Output the (x, y) coordinate of the center of the cell containing the given text.  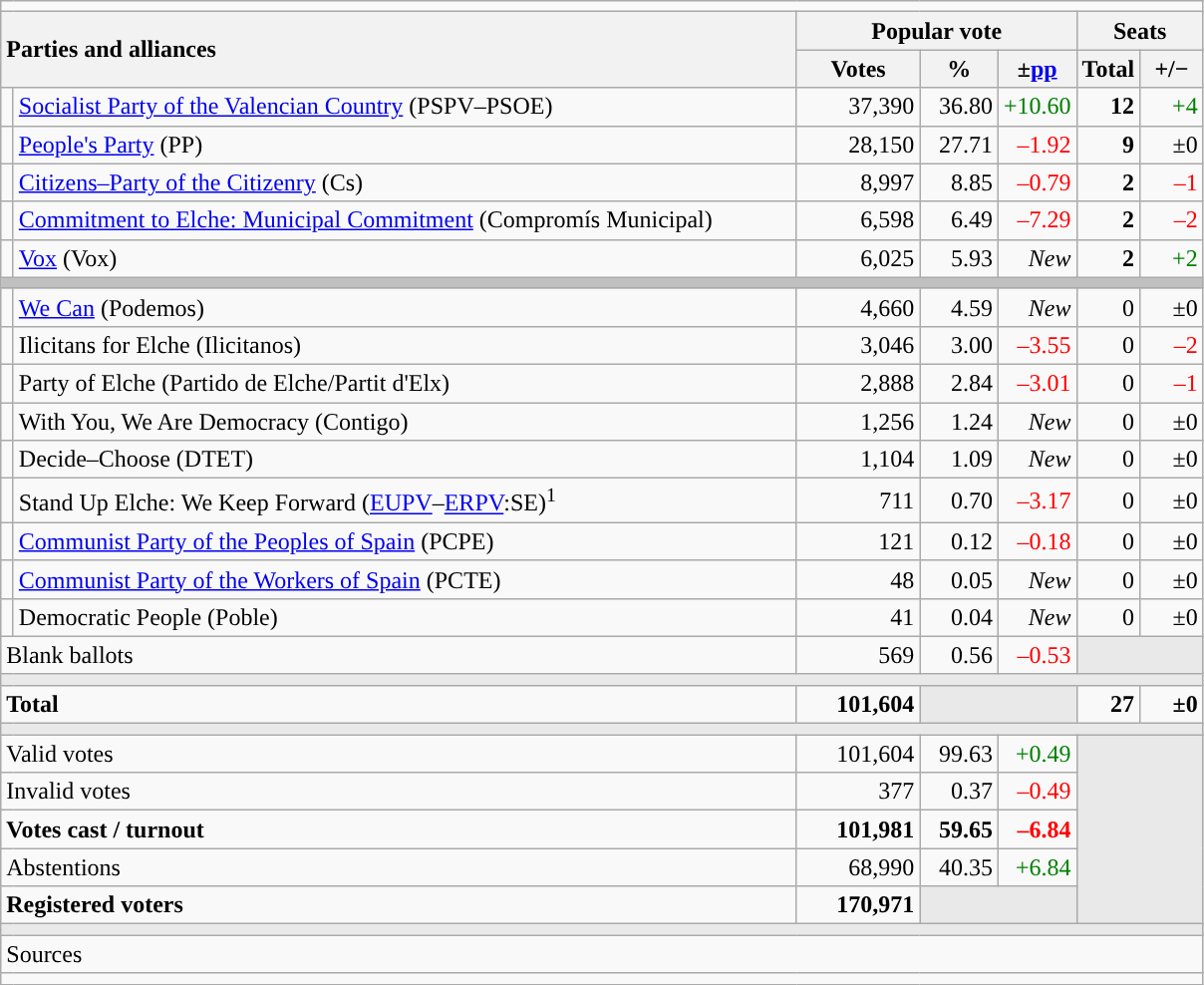
People's Party (PP) (405, 145)
Registered voters (399, 905)
Citizens–Party of the Citizenry (Cs) (405, 182)
+4 (1172, 107)
Decide–Choose (DTET) (405, 460)
–0.49 (1037, 792)
41 (858, 617)
28,150 (858, 145)
+10.60 (1037, 107)
–3.55 (1037, 345)
+6.84 (1037, 867)
0.05 (959, 579)
68,990 (858, 867)
Popular vote (937, 31)
Socialist Party of the Valencian Country (PSPV–PSOE) (405, 107)
–3.01 (1037, 383)
27 (1108, 704)
48 (858, 579)
Votes cast / turnout (399, 829)
0.37 (959, 792)
170,971 (858, 905)
99.63 (959, 754)
Abstentions (399, 867)
711 (858, 500)
0.12 (959, 541)
569 (858, 655)
Votes (858, 69)
% (959, 69)
We Can (Podemos) (405, 307)
6.49 (959, 220)
1,256 (858, 422)
2,888 (858, 383)
27.71 (959, 145)
Vox (Vox) (405, 258)
Commitment to Elche: Municipal Commitment (Compromís Municipal) (405, 220)
40.35 (959, 867)
Seats (1140, 31)
0.56 (959, 655)
Party of Elche (Partido de Elche/Partit d'Elx) (405, 383)
±pp (1037, 69)
–1.92 (1037, 145)
37,390 (858, 107)
–0.53 (1037, 655)
377 (858, 792)
Sources (602, 954)
36.80 (959, 107)
0.70 (959, 500)
121 (858, 541)
9 (1108, 145)
3.00 (959, 345)
Valid votes (399, 754)
6,598 (858, 220)
1.09 (959, 460)
59.65 (959, 829)
+0.49 (1037, 754)
Stand Up Elche: We Keep Forward (EUPV–ERPV:SE)1 (405, 500)
8,997 (858, 182)
Parties and alliances (399, 50)
1,104 (858, 460)
3,046 (858, 345)
Ilicitans for Elche (Ilicitanos) (405, 345)
–0.79 (1037, 182)
4,660 (858, 307)
+/− (1172, 69)
Blank ballots (399, 655)
1.24 (959, 422)
8.85 (959, 182)
6,025 (858, 258)
Communist Party of the Workers of Spain (PCTE) (405, 579)
0.04 (959, 617)
With You, We Are Democracy (Contigo) (405, 422)
–0.18 (1037, 541)
Communist Party of the Peoples of Spain (PCPE) (405, 541)
–6.84 (1037, 829)
2.84 (959, 383)
–3.17 (1037, 500)
12 (1108, 107)
Democratic People (Poble) (405, 617)
–7.29 (1037, 220)
4.59 (959, 307)
101,981 (858, 829)
Invalid votes (399, 792)
+2 (1172, 258)
5.93 (959, 258)
